Pinpoint the cell where the given text exists, returning its (X, Y) midpoint coordinate. 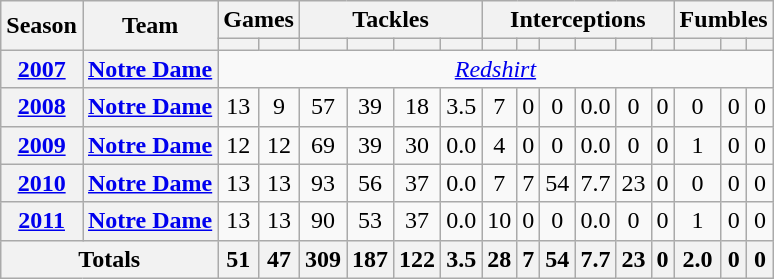
2.0 (698, 259)
Fumbles (724, 20)
51 (238, 259)
47 (280, 259)
Interceptions (578, 20)
Games (259, 20)
9 (280, 107)
4 (500, 145)
10 (500, 221)
28 (500, 259)
Redshirt (496, 69)
Season (42, 26)
93 (322, 183)
2010 (42, 183)
2007 (42, 69)
Tackles (390, 20)
56 (370, 183)
18 (418, 107)
2011 (42, 221)
30 (418, 145)
53 (370, 221)
2009 (42, 145)
187 (370, 259)
309 (322, 259)
Team (150, 26)
Totals (110, 259)
90 (322, 221)
2008 (42, 107)
69 (322, 145)
122 (418, 259)
57 (322, 107)
